Determine the [x, y] coordinate at the center of the cell enclosing the given text.  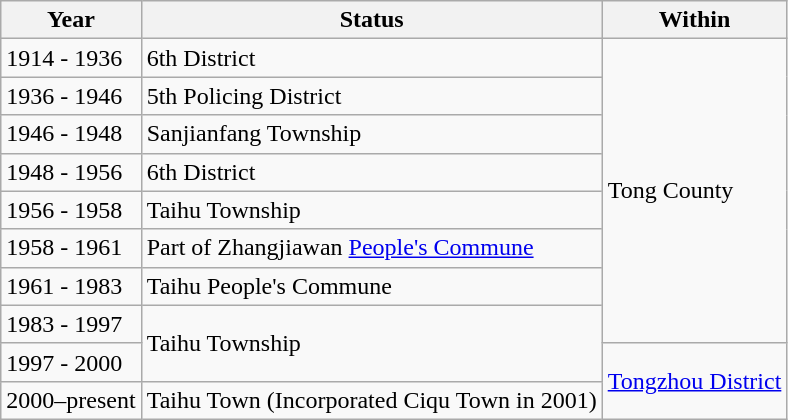
Tong County [694, 191]
Tongzhou District [694, 381]
Taihu People's Commune [372, 286]
1956 - 1958 [71, 210]
1946 - 1948 [71, 134]
Within [694, 20]
1958 - 1961 [71, 248]
Part of Zhangjiawan People's Commune [372, 248]
5th Policing District [372, 96]
1961 - 1983 [71, 286]
Taihu Town (Incorporated Ciqu Town in 2001) [372, 400]
1948 - 1956 [71, 172]
Status [372, 20]
1997 - 2000 [71, 362]
1983 - 1997 [71, 324]
Year [71, 20]
2000–present [71, 400]
1936 - 1946 [71, 96]
1914 - 1936 [71, 58]
Sanjianfang Township [372, 134]
